Identify which cell holds the provided text, then report its [x, y] central coordinate. 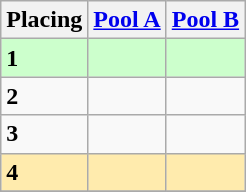
Placing [44, 20]
2 [44, 96]
Pool B [205, 20]
Pool A [127, 20]
3 [44, 134]
1 [44, 58]
4 [44, 172]
